For the text-containing cell, return its midpoint in [X, Y] coordinate format. 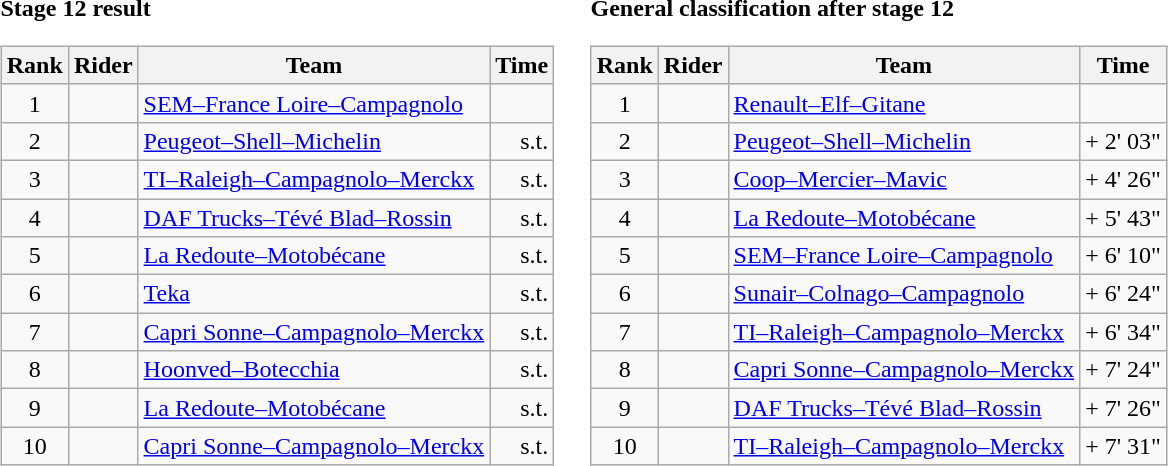
+ 6' 34" [1124, 332]
Sunair–Colnago–Campagnolo [904, 294]
+ 4' 26" [1124, 179]
Teka [314, 294]
Renault–Elf–Gitane [904, 103]
+ 6' 24" [1124, 294]
+ 7' 26" [1124, 408]
+ 2' 03" [1124, 141]
+ 7' 31" [1124, 446]
Hoonved–Botecchia [314, 370]
+ 5' 43" [1124, 217]
+ 7' 24" [1124, 370]
+ 6' 10" [1124, 256]
Coop–Mercier–Mavic [904, 179]
